Find where the given text appears and provide that cell's center as (X, Y) coordinate. 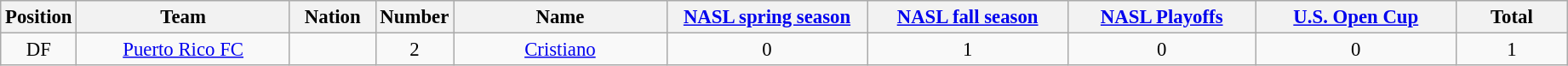
Nation (332, 17)
U.S. Open Cup (1356, 17)
Name (560, 17)
2 (415, 50)
Number (415, 17)
Position (39, 17)
NASL spring season (767, 17)
Cristiano (560, 50)
Team (184, 17)
Total (1512, 17)
NASL fall season (968, 17)
DF (39, 50)
Puerto Rico FC (184, 50)
NASL Playoffs (1161, 17)
